Determine the (X, Y) coordinate at the center of the cell enclosing the given text.  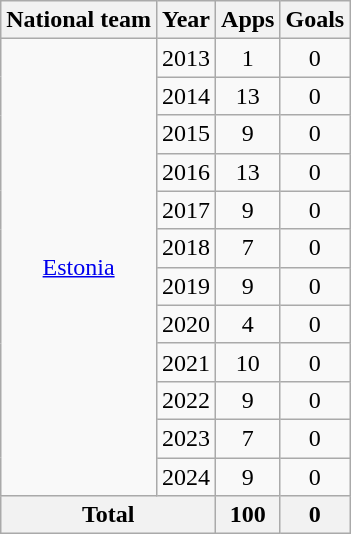
Apps (248, 20)
100 (248, 515)
2020 (186, 324)
2017 (186, 210)
2024 (186, 477)
Estonia (79, 268)
2021 (186, 362)
2022 (186, 400)
2019 (186, 286)
Total (108, 515)
Goals (315, 20)
1 (248, 58)
Year (186, 20)
2018 (186, 248)
2015 (186, 134)
2023 (186, 438)
2014 (186, 96)
2016 (186, 172)
10 (248, 362)
2013 (186, 58)
National team (79, 20)
4 (248, 324)
